Provide the [x, y] coordinate of the cell's center where the given text is located.  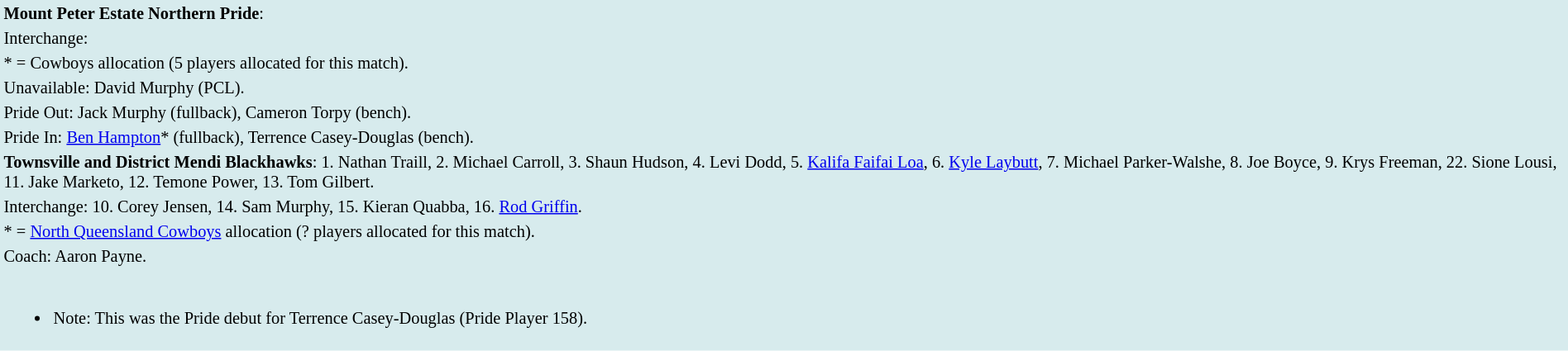
Note: This was the Pride debut for Terrence Casey-Douglas (Pride Player 158). [784, 308]
Pride Out: Jack Murphy (fullback), Cameron Torpy (bench). [784, 112]
Unavailable: David Murphy (PCL). [784, 88]
* = North Queensland Cowboys allocation (? players allocated for this match). [784, 231]
Mount Peter Estate Northern Pride: [784, 13]
* = Cowboys allocation (5 players allocated for this match). [784, 63]
Coach: Aaron Payne. [784, 256]
Pride In: Ben Hampton* (fullback), Terrence Casey-Douglas (bench). [784, 137]
Interchange: 10. Corey Jensen, 14. Sam Murphy, 15. Kieran Quabba, 16. Rod Griffin. [784, 206]
Interchange: [784, 38]
